Determine the [X, Y] coordinate at the center of the cell enclosing the given text.  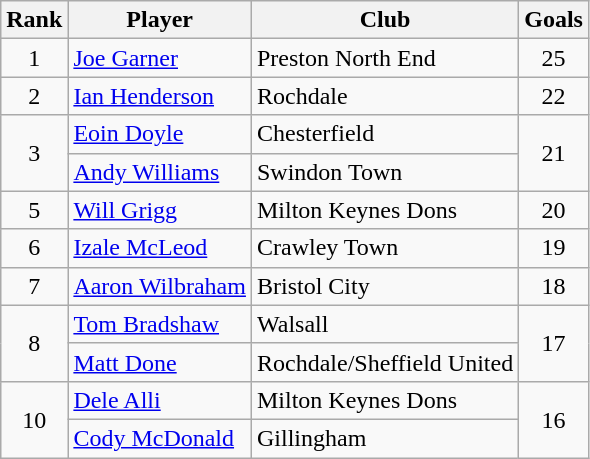
6 [34, 248]
19 [554, 248]
Andy Williams [160, 172]
Joe Garner [160, 58]
21 [554, 153]
22 [554, 96]
Gillingham [384, 438]
Rochdale/Sheffield United [384, 362]
Ian Henderson [160, 96]
Player [160, 20]
Chesterfield [384, 134]
Tom Bradshaw [160, 324]
1 [34, 58]
Rank [34, 20]
7 [34, 286]
Rochdale [384, 96]
16 [554, 419]
Izale McLeod [160, 248]
3 [34, 153]
Eoin Doyle [160, 134]
Preston North End [384, 58]
10 [34, 419]
Club [384, 20]
Swindon Town [384, 172]
Aaron Wilbraham [160, 286]
25 [554, 58]
Matt Done [160, 362]
Crawley Town [384, 248]
17 [554, 343]
5 [34, 210]
8 [34, 343]
Will Grigg [160, 210]
Dele Alli [160, 400]
Bristol City [384, 286]
18 [554, 286]
20 [554, 210]
Goals [554, 20]
Walsall [384, 324]
Cody McDonald [160, 438]
2 [34, 96]
